Return the [x, y] coordinate for the center point of the cell that contains the specified text.  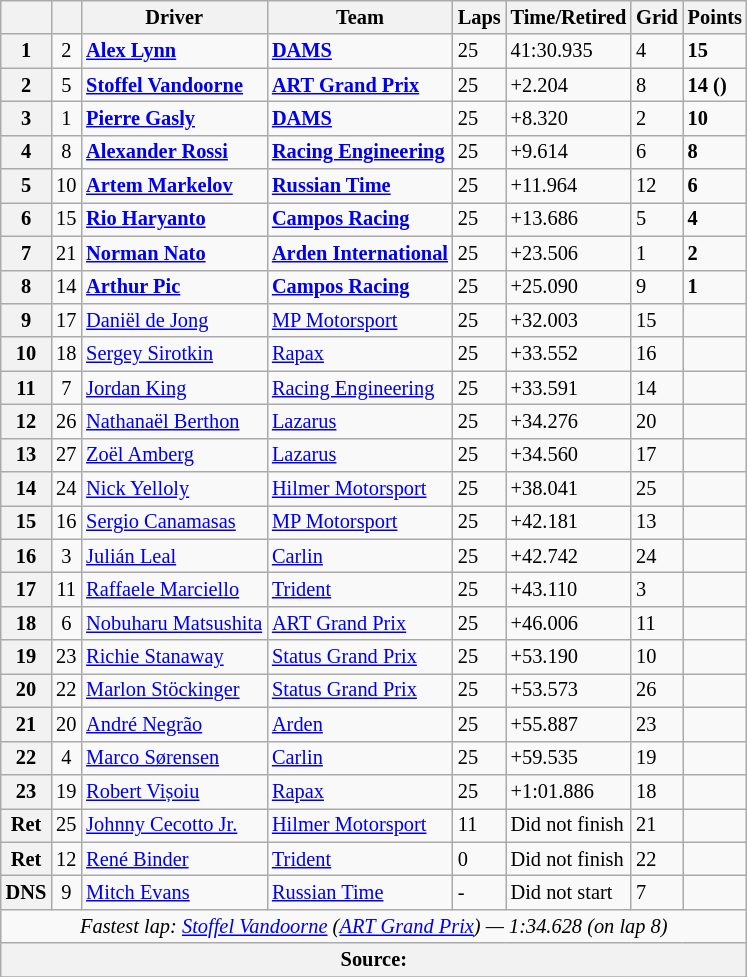
Arthur Pic [174, 287]
Arden International [360, 253]
Team [360, 17]
+1:01.886 [569, 791]
Nathanaël Berthon [174, 421]
Did not start [569, 892]
Jordan King [174, 388]
+34.560 [569, 455]
+55.887 [569, 724]
+34.276 [569, 421]
41:30.935 [569, 51]
Sergey Sirotkin [174, 354]
+25.090 [569, 287]
+53.190 [569, 657]
+42.742 [569, 556]
27 [66, 455]
- [480, 892]
Time/Retired [569, 17]
+2.204 [569, 85]
Marco Sørensen [174, 758]
Zoël Amberg [174, 455]
Fastest lap: Stoffel Vandoorne (ART Grand Prix) — 1:34.628 (on lap 8) [374, 926]
Stoffel Vandoorne [174, 85]
Raffaele Marciello [174, 589]
0 [480, 859]
Julián Leal [174, 556]
Johnny Cecotto Jr. [174, 825]
+53.573 [569, 690]
Nick Yelloly [174, 489]
Alexander Rossi [174, 152]
André Negrão [174, 724]
Norman Nato [174, 253]
+43.110 [569, 589]
Daniël de Jong [174, 320]
+9.614 [569, 152]
+59.535 [569, 758]
Grid [657, 17]
+42.181 [569, 522]
+11.964 [569, 186]
Arden [360, 724]
14 () [715, 85]
Sergio Canamasas [174, 522]
Laps [480, 17]
Rio Haryanto [174, 219]
Driver [174, 17]
+33.552 [569, 354]
Robert Vișoiu [174, 791]
Artem Markelov [174, 186]
Marlon Stöckinger [174, 690]
+38.041 [569, 489]
+8.320 [569, 118]
René Binder [174, 859]
DNS [26, 892]
Points [715, 17]
Richie Stanaway [174, 657]
+23.506 [569, 253]
Source: [374, 960]
+13.686 [569, 219]
Nobuharu Matsushita [174, 623]
+33.591 [569, 388]
Alex Lynn [174, 51]
+46.006 [569, 623]
Mitch Evans [174, 892]
Pierre Gasly [174, 118]
+32.003 [569, 320]
